Search for the cell housing the specified text and yield its [x, y] center coordinate. 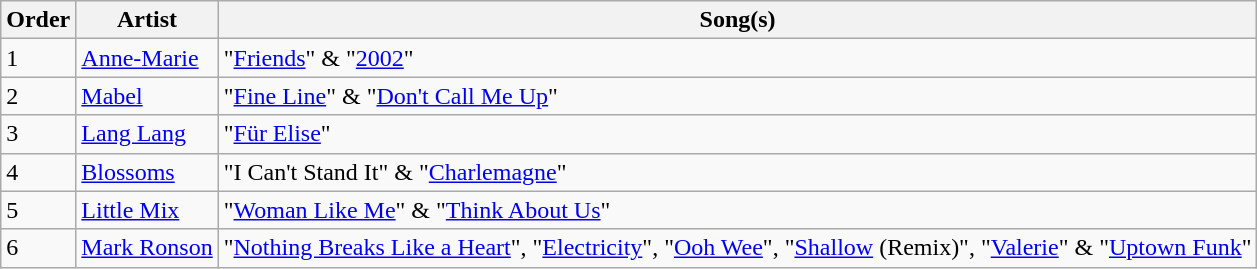
Mark Ronson [147, 248]
6 [38, 248]
Little Mix [147, 210]
"Für Elise" [738, 134]
Order [38, 20]
2 [38, 96]
"Friends" & "2002" [738, 58]
"Fine Line" & "Don't Call Me Up" [738, 96]
Song(s) [738, 20]
1 [38, 58]
"I Can't Stand It" & "Charlemagne" [738, 172]
Blossoms [147, 172]
"Nothing Breaks Like a Heart", "Electricity", "Ooh Wee", "Shallow (Remix)", "Valerie" & "Uptown Funk" [738, 248]
5 [38, 210]
Anne-Marie [147, 58]
Artist [147, 20]
Mabel [147, 96]
"Woman Like Me" & "Think About Us" [738, 210]
3 [38, 134]
4 [38, 172]
Lang Lang [147, 134]
